Pinpoint the cell where the given text exists, returning its (X, Y) midpoint coordinate. 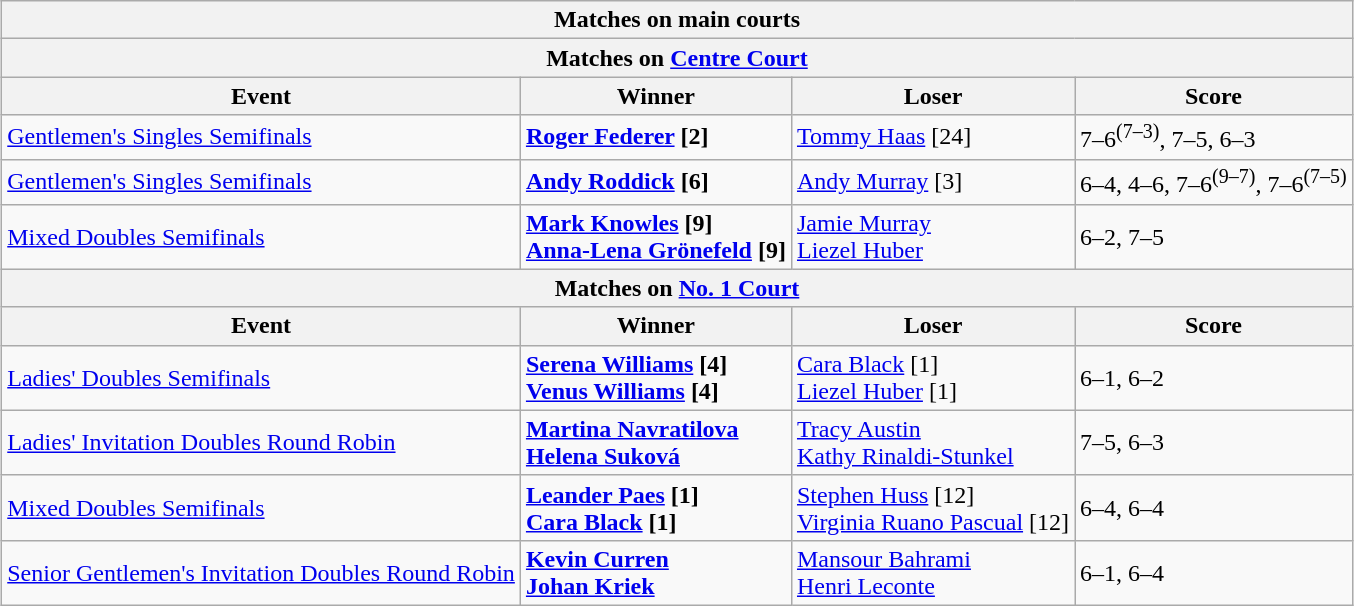
Leander Paes [1] Cara Black [1] (656, 508)
Kevin Curren Johan Kriek (656, 572)
7–5, 6–3 (1214, 442)
Roger Federer [2] (656, 138)
6–4, 6–4 (1214, 508)
Andy Murray [3] (932, 182)
Matches on Centre Court (678, 58)
Jamie Murray Liezel Huber (932, 236)
Cara Black [1] Liezel Huber [1] (932, 378)
Matches on main courts (678, 20)
Andy Roddick [6] (656, 182)
6–1, 6–2 (1214, 378)
Martina Navratilova Helena Suková (656, 442)
Mark Knowles [9] Anna-Lena Grönefeld [9] (656, 236)
Mansour Bahrami Henri Leconte (932, 572)
Tommy Haas [24] (932, 138)
Senior Gentlemen's Invitation Doubles Round Robin (262, 572)
Ladies' Invitation Doubles Round Robin (262, 442)
Ladies' Doubles Semifinals (262, 378)
6–4, 4–6, 7–6(9–7), 7–6(7–5) (1214, 182)
6–1, 6–4 (1214, 572)
Serena Williams [4] Venus Williams [4] (656, 378)
7–6(7–3), 7–5, 6–3 (1214, 138)
6–2, 7–5 (1214, 236)
Matches on No. 1 Court (678, 288)
Stephen Huss [12] Virginia Ruano Pascual [12] (932, 508)
Tracy Austin Kathy Rinaldi-Stunkel (932, 442)
